Determine the [X, Y] coordinate at the center of the cell enclosing the given text.  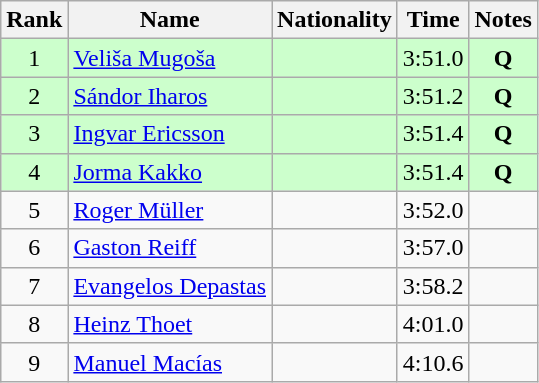
1 [34, 58]
4:10.6 [433, 362]
Sándor Iharos [170, 96]
Ingvar Ericsson [170, 134]
4:01.0 [433, 324]
6 [34, 248]
Nationality [335, 20]
4 [34, 172]
8 [34, 324]
3:52.0 [433, 210]
Time [433, 20]
3:57.0 [433, 248]
3 [34, 134]
2 [34, 96]
Notes [503, 20]
3:58.2 [433, 286]
7 [34, 286]
9 [34, 362]
Jorma Kakko [170, 172]
Evangelos Depastas [170, 286]
3:51.0 [433, 58]
Manuel Macías [170, 362]
Rank [34, 20]
5 [34, 210]
Veliša Mugoša [170, 58]
Name [170, 20]
Roger Müller [170, 210]
Gaston Reiff [170, 248]
3:51.2 [433, 96]
Heinz Thoet [170, 324]
